Scan for the cell matching the given text and deliver its [x, y] coordinate at center. 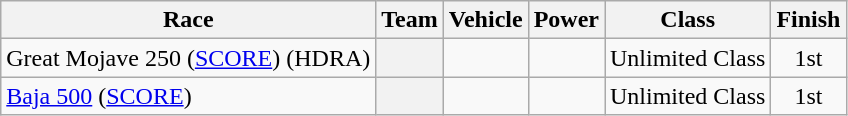
Race [188, 20]
Finish [808, 20]
Great Mojave 250 (SCORE) (HDRA) [188, 58]
Power [566, 20]
Team [410, 20]
Baja 500 (SCORE) [188, 96]
Vehicle [486, 20]
Class [687, 20]
